Return the (X, Y) coordinate for the center point of the cell that contains the specified text.  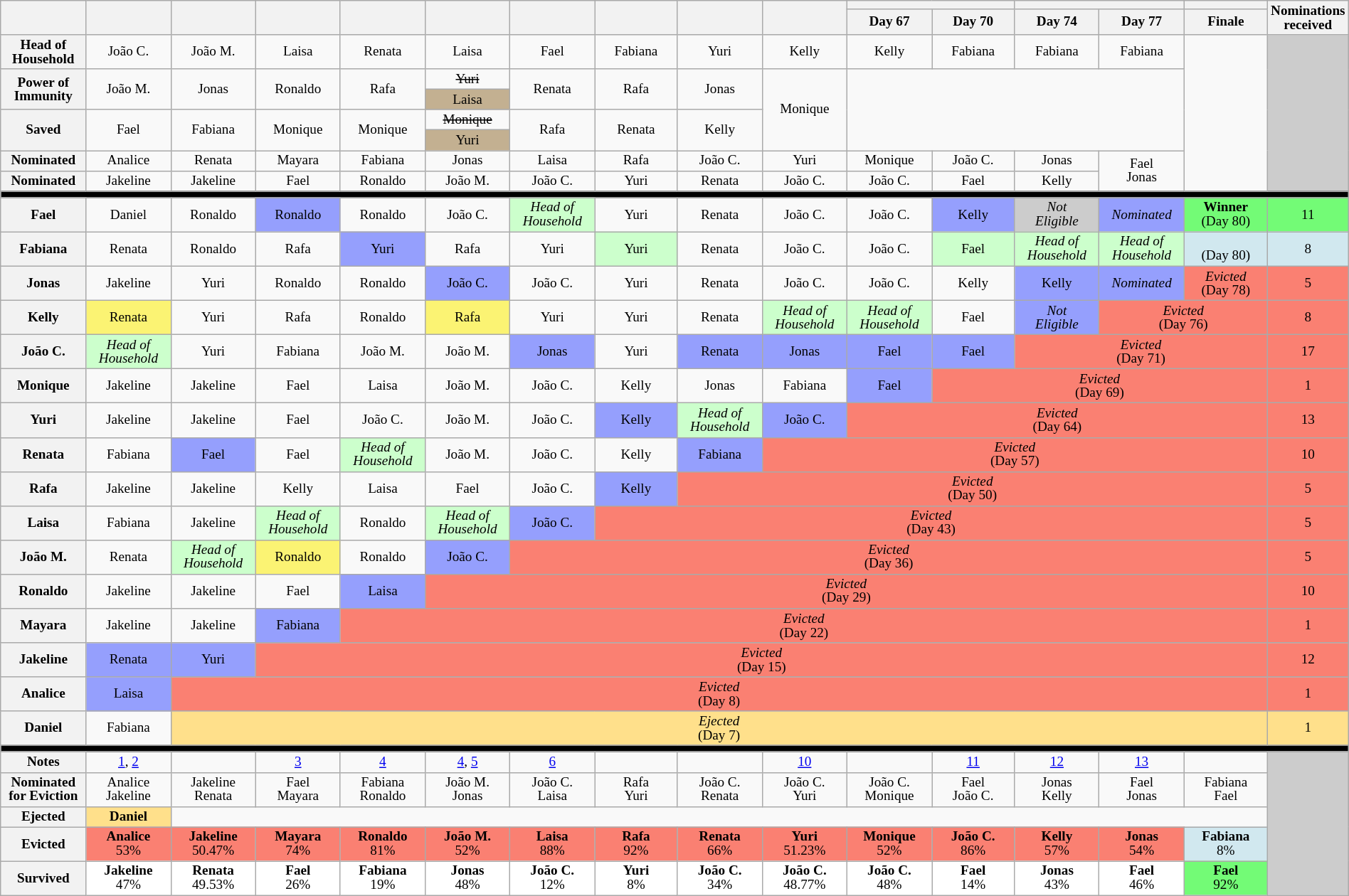
Day 70 (973, 21)
Ejected(Day 7) (719, 728)
17 (1308, 351)
João M.52% (467, 844)
Day 77 (1141, 21)
Laisa88% (552, 844)
Evicted (43, 844)
Yuri8% (636, 878)
João C.34% (720, 878)
(Day 80) (1225, 249)
Ronaldo81% (383, 844)
Evicted(Day 57) (1015, 454)
Rafa92% (636, 844)
Jonas54% (1141, 844)
João C.48.77% (804, 878)
Day 67 (889, 21)
Kelly57% (1057, 844)
Evicted(Day 69) (1100, 386)
JonasKelly (1057, 789)
Survived (43, 878)
Evicted(Day 71) (1141, 351)
Evicted(Day 36) (889, 557)
Monique52% (889, 844)
Evicted(Day 64) (1057, 420)
João C.86% (973, 844)
Evicted(Day 50) (972, 489)
Winner(Day 80) (1225, 215)
6 (552, 762)
Day 74 (1057, 21)
RafaYuri (636, 789)
AnaliceJakeline (128, 789)
Evicted(Day 78) (1225, 283)
João C.Monique (889, 789)
Nominatedfor Eviction (43, 789)
João C.12% (552, 878)
1, 2 (128, 762)
Fael92% (1225, 878)
Fael46% (1141, 878)
3 (297, 762)
Renata49.53% (213, 878)
Evicted(Day 8) (719, 694)
João M.Jonas (467, 789)
Fabiana8% (1225, 844)
FabianaRonaldo (383, 789)
João C.48% (889, 878)
Evicted(Day 43) (931, 523)
FabianaFael (1225, 789)
João C.Yuri (804, 789)
Yuri51.23% (804, 844)
Evicted(Day 15) (761, 660)
Evicted(Day 76) (1183, 317)
FaelMayara (297, 789)
4 (383, 762)
Ejected (43, 816)
Evicted(Day 29) (846, 591)
Fael14% (973, 878)
Evicted(Day 22) (804, 626)
Jonas48% (467, 878)
Jakeline50.47% (213, 844)
JakelineRenata (213, 789)
Fael26% (297, 878)
Analice53% (128, 844)
Mayara74% (297, 844)
João C.Renata (720, 789)
Saved (43, 129)
Jakeline47% (128, 878)
Fabiana19% (383, 878)
João C.Laisa (552, 789)
FaelJoão C. (973, 789)
Renata66% (720, 844)
Jonas43% (1057, 878)
Power ofImmunity (43, 90)
Finale (1225, 21)
Nominationsreceived (1308, 18)
Notes (43, 762)
4, 5 (467, 762)
